Return the [x, y] coordinate for the center point of the cell that contains the specified text.  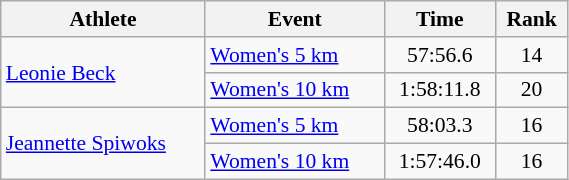
Athlete [104, 19]
1:58:11.8 [440, 90]
Rank [532, 19]
Event [294, 19]
Jeannette Spiwoks [104, 144]
20 [532, 90]
1:57:46.0 [440, 162]
Time [440, 19]
58:03.3 [440, 126]
Leonie Beck [104, 72]
14 [532, 55]
57:56.6 [440, 55]
